Output the [X, Y] coordinate of the center of the cell containing the given text.  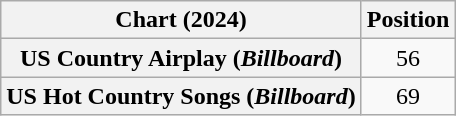
Chart (2024) [181, 20]
US Hot Country Songs (Billboard) [181, 96]
Position [408, 20]
56 [408, 58]
69 [408, 96]
US Country Airplay (Billboard) [181, 58]
